Provide the (x, y) coordinate of the cell's center where the given text is located.  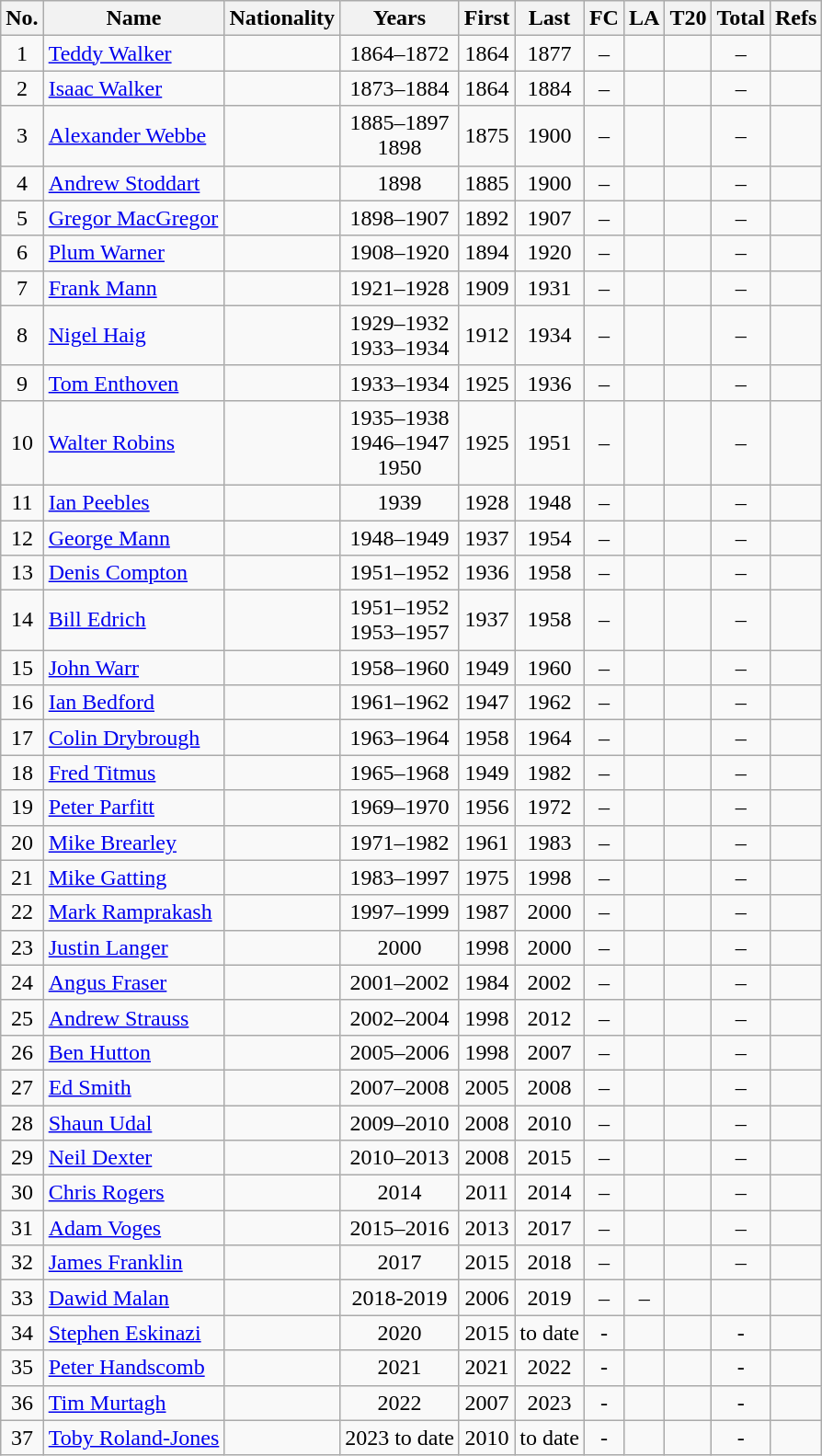
2023 (550, 1403)
1964 (550, 738)
Ian Bedford (134, 703)
Denis Compton (134, 573)
Teddy Walker (134, 53)
1947 (486, 703)
1983–1997 (400, 877)
29 (22, 1158)
1956 (486, 808)
1 (22, 53)
Tom Enthoven (134, 383)
1963–1964 (400, 738)
2 (22, 88)
1898–1907 (400, 218)
Justin Langer (134, 947)
34 (22, 1333)
33 (22, 1298)
Gregor MacGregor (134, 218)
1997–1999 (400, 912)
14 (22, 620)
1934 (550, 335)
9 (22, 383)
1877 (550, 53)
1912 (486, 335)
26 (22, 1052)
2002 (550, 982)
1951–19521953–1957 (400, 620)
1962 (550, 703)
2005–2006 (400, 1052)
Angus Fraser (134, 982)
2009–2010 (400, 1123)
23 (22, 947)
10 (22, 442)
30 (22, 1193)
1954 (550, 538)
1960 (550, 668)
1935–19381946–19471950 (400, 442)
7 (22, 288)
Years (400, 18)
George Mann (134, 538)
T20 (688, 18)
2018 (550, 1263)
James Franklin (134, 1263)
1951 (550, 442)
Name (134, 18)
Adam Voges (134, 1228)
Shaun Udal (134, 1123)
1969–1970 (400, 808)
Nigel Haig (134, 335)
John Warr (134, 668)
1958–1960 (400, 668)
Bill Edrich (134, 620)
17 (22, 738)
2006 (486, 1298)
25 (22, 1017)
2005 (486, 1087)
1951–1952 (400, 573)
1987 (486, 912)
6 (22, 253)
Peter Parfitt (134, 808)
1948 (550, 502)
18 (22, 773)
1885–18971898 (400, 136)
1909 (486, 288)
2015–2016 (400, 1228)
1961 (486, 843)
1892 (486, 218)
1971–1982 (400, 843)
Plum Warner (134, 253)
1931 (550, 288)
Last (550, 18)
1873–1884 (400, 88)
1928 (486, 502)
1948–1949 (400, 538)
2023 to date (400, 1438)
1984 (486, 982)
2001–2002 (400, 982)
5 (22, 218)
4 (22, 183)
1933–1934 (400, 383)
Ian Peebles (134, 502)
16 (22, 703)
2002–2004 (400, 1017)
No. (22, 18)
Refs (795, 18)
FC (603, 18)
Mike Gatting (134, 877)
Stephen Eskinazi (134, 1333)
1875 (486, 136)
Total (741, 18)
1939 (400, 502)
8 (22, 335)
1898 (400, 183)
Ed Smith (134, 1087)
Andrew Strauss (134, 1017)
Peter Handscomb (134, 1368)
1983 (550, 843)
32 (22, 1263)
Nationality (282, 18)
1921–1928 (400, 288)
1907 (550, 218)
Tim Murtagh (134, 1403)
1864–1872 (400, 53)
Chris Rogers (134, 1193)
19 (22, 808)
1982 (550, 773)
2019 (550, 1298)
Neil Dexter (134, 1158)
37 (22, 1438)
2018-2019 (400, 1298)
1975 (486, 877)
11 (22, 502)
Fred Titmus (134, 773)
1884 (550, 88)
Walter Robins (134, 442)
Frank Mann (134, 288)
LA (644, 18)
27 (22, 1087)
1885 (486, 183)
21 (22, 877)
Mark Ramprakash (134, 912)
Dawid Malan (134, 1298)
Ben Hutton (134, 1052)
Isaac Walker (134, 88)
36 (22, 1403)
2010–2013 (400, 1158)
Colin Drybrough (134, 738)
22 (22, 912)
1929–19321933–1934 (400, 335)
24 (22, 982)
1965–1968 (400, 773)
2011 (486, 1193)
Mike Brearley (134, 843)
15 (22, 668)
2020 (400, 1333)
2007–2008 (400, 1087)
1908–1920 (400, 253)
20 (22, 843)
Andrew Stoddart (134, 183)
1972 (550, 808)
2012 (550, 1017)
First (486, 18)
Toby Roland-Jones (134, 1438)
35 (22, 1368)
13 (22, 573)
1894 (486, 253)
28 (22, 1123)
3 (22, 136)
1961–1962 (400, 703)
Alexander Webbe (134, 136)
12 (22, 538)
2013 (486, 1228)
1920 (550, 253)
31 (22, 1228)
